Return the [X, Y] coordinate for the center point of the cell that contains the specified text.  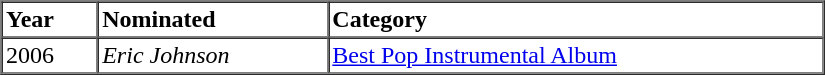
Best Pop Instrumental Album [576, 56]
Year [50, 20]
2006 [50, 56]
Nominated [213, 20]
Eric Johnson [213, 56]
Category [576, 20]
